Scan for the cell matching the given text and deliver its (X, Y) coordinate at center. 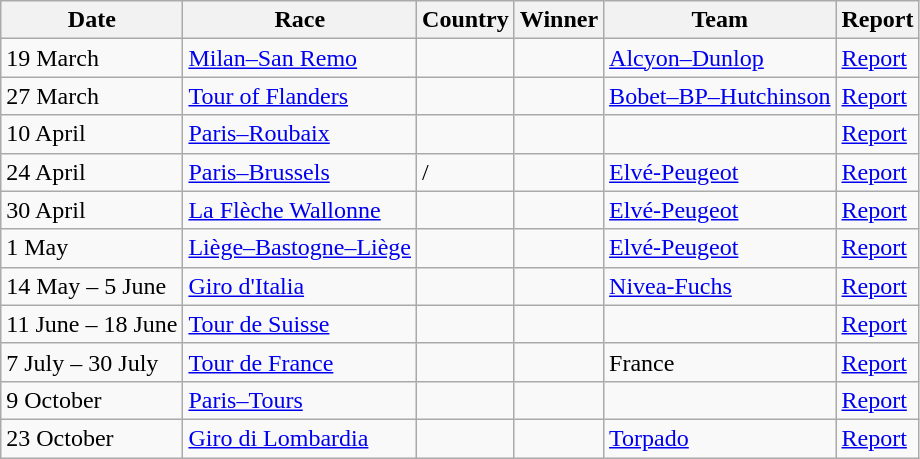
7 July – 30 July (92, 362)
Giro di Lombardia (300, 438)
Paris–Roubaix (300, 134)
Liège–Bastogne–Liège (300, 248)
Paris–Brussels (300, 172)
Team (720, 20)
Bobet–BP–Hutchinson (720, 96)
Race (300, 20)
Winner (558, 20)
Date (92, 20)
Giro d'Italia (300, 286)
24 April (92, 172)
10 April (92, 134)
Nivea-Fuchs (720, 286)
Tour de Suisse (300, 324)
Paris–Tours (300, 400)
27 March (92, 96)
Tour de France (300, 362)
La Flèche Wallonne (300, 210)
1 May (92, 248)
Torpado (720, 438)
23 October (92, 438)
9 October (92, 400)
Country (466, 20)
Milan–San Remo (300, 58)
19 March (92, 58)
30 April (92, 210)
/ (466, 172)
14 May – 5 June (92, 286)
Tour of Flanders (300, 96)
Alcyon–Dunlop (720, 58)
France (720, 362)
11 June – 18 June (92, 324)
